Scan for the cell matching the given text and deliver its (x, y) coordinate at center. 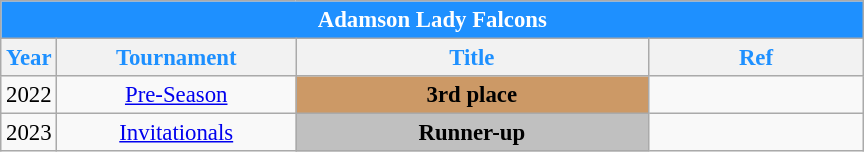
Adamson Lady Falcons (432, 20)
2022 (29, 95)
Pre-Season (176, 95)
3rd place (472, 95)
Title (472, 58)
Invitationals (176, 133)
Year (29, 58)
2023 (29, 133)
Runner-up (472, 133)
Tournament (176, 58)
Ref (756, 58)
